Scan for the cell matching the given text and deliver its [X, Y] coordinate at center. 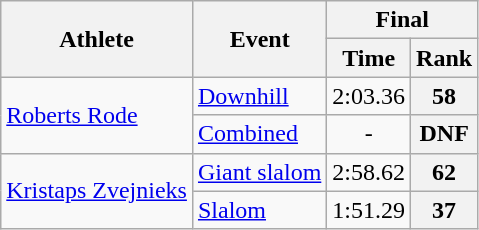
Kristaps Zvejnieks [97, 191]
Roberts Rode [97, 115]
Combined [259, 134]
2:58.62 [369, 172]
DNF [444, 134]
37 [444, 210]
Giant slalom [259, 172]
62 [444, 172]
Rank [444, 58]
Time [369, 58]
Final [402, 20]
Slalom [259, 210]
58 [444, 96]
- [369, 134]
2:03.36 [369, 96]
Event [259, 39]
Downhill [259, 96]
Athlete [97, 39]
1:51.29 [369, 210]
